Determine the (X, Y) coordinate at the center of the cell enclosing the given text.  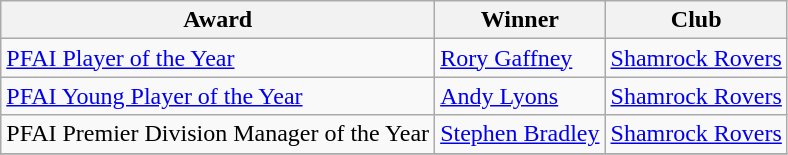
PFAI Premier Division Manager of the Year (218, 134)
Award (218, 20)
PFAI Player of the Year (218, 58)
Stephen Bradley (520, 134)
Club (696, 20)
Andy Lyons (520, 96)
Winner (520, 20)
PFAI Young Player of the Year (218, 96)
Rory Gaffney (520, 58)
